Capture the cell that displays the provided text and extract its (x, y) central coordinate. 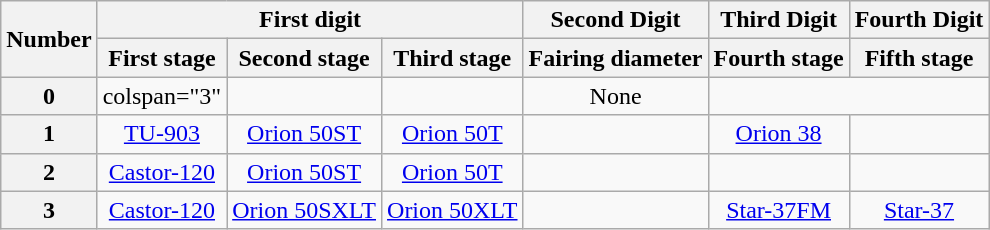
colspan="3" (162, 96)
Star-37 (919, 210)
Second Digit (616, 20)
1 (49, 134)
Star-37FM (778, 210)
2 (49, 172)
Fourth Digit (919, 20)
Third Digit (778, 20)
First digit (310, 20)
Orion 50XLT (453, 210)
Orion 50SXLT (304, 210)
Fifth stage (919, 58)
Orion 38 (778, 134)
Third stage (453, 58)
Number (49, 39)
None (616, 96)
0 (49, 96)
Fourth stage (778, 58)
3 (49, 210)
TU-903 (162, 134)
Fairing diameter (616, 58)
First stage (162, 58)
Second stage (304, 58)
